Identify which cell holds the provided text, then report its (x, y) central coordinate. 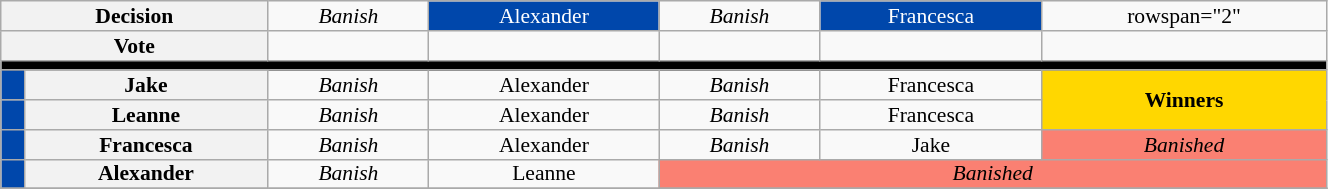
Decision (134, 16)
Winners (1184, 100)
rowspan="2" (1184, 16)
Vote (134, 46)
